Locate the cell with the specified text and output its (X, Y) center coordinate. 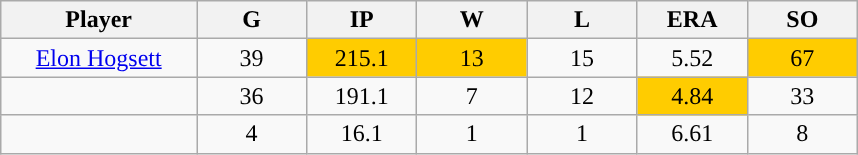
5.52 (692, 58)
W (472, 20)
L (582, 20)
8 (802, 134)
33 (802, 96)
39 (252, 58)
6.61 (692, 134)
SO (802, 20)
Player (99, 20)
191.1 (362, 96)
67 (802, 58)
12 (582, 96)
16.1 (362, 134)
4 (252, 134)
G (252, 20)
Elon Hogsett (99, 58)
15 (582, 58)
IP (362, 20)
4.84 (692, 96)
215.1 (362, 58)
13 (472, 58)
ERA (692, 20)
36 (252, 96)
7 (472, 96)
